Capture the cell that displays the provided text and extract its [x, y] central coordinate. 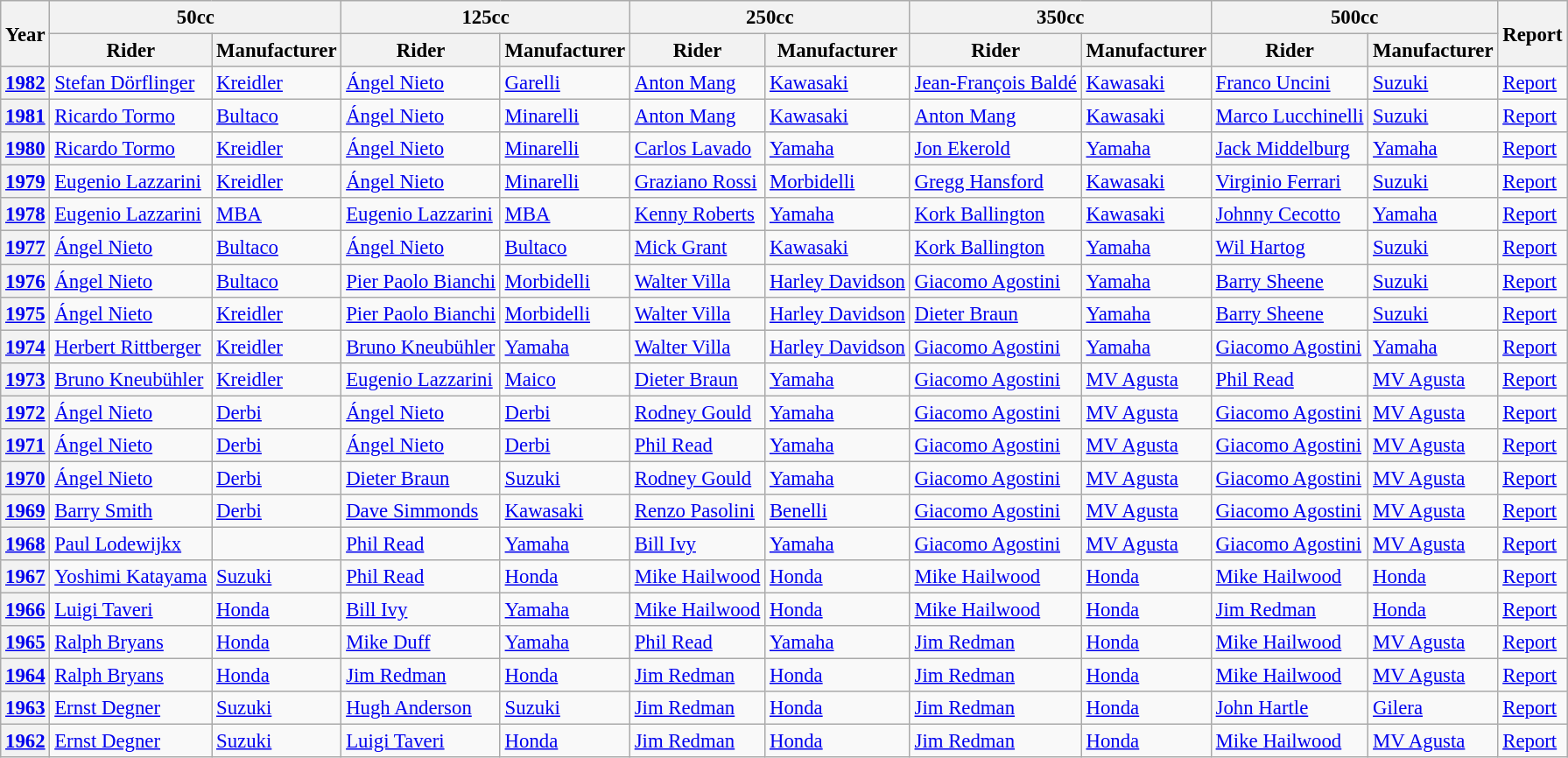
1972 [25, 412]
1976 [25, 281]
Graziano Rossi [697, 182]
Hugh Anderson [420, 708]
Year [25, 33]
Jean-François Baldé [995, 83]
Mick Grant [697, 248]
Garelli [565, 83]
Stefan Dörflinger [131, 83]
1970 [25, 478]
Marco Lucchinelli [1289, 116]
1975 [25, 313]
1981 [25, 116]
125cc [486, 18]
1963 [25, 708]
Kenny Roberts [697, 214]
Jack Middelburg [1289, 149]
1971 [25, 446]
Carlos Lavado [697, 149]
Jon Ekerold [995, 149]
1964 [25, 676]
1973 [25, 379]
Gilera [1433, 708]
1968 [25, 544]
Barry Smith [131, 511]
Benelli [838, 511]
1974 [25, 347]
Franco Uncini [1289, 83]
Johnny Cecotto [1289, 214]
1965 [25, 642]
Yoshimi Katayama [131, 577]
Mike Duff [420, 642]
1978 [25, 214]
Herbert Rittberger [131, 347]
Dave Simmonds [420, 511]
50cc [196, 18]
1980 [25, 149]
1982 [25, 83]
Virginio Ferrari [1289, 182]
Renzo Pasolini [697, 511]
Wil Hartog [1289, 248]
1969 [25, 511]
Gregg Hansford [995, 182]
500cc [1354, 18]
Maico [565, 379]
1979 [25, 182]
1967 [25, 577]
John Hartle [1289, 708]
1966 [25, 610]
1977 [25, 248]
250cc [770, 18]
350cc [1060, 18]
1962 [25, 741]
Paul Lodewijkx [131, 544]
